Provide the (x, y) coordinate of the cell's center where the given text is located.  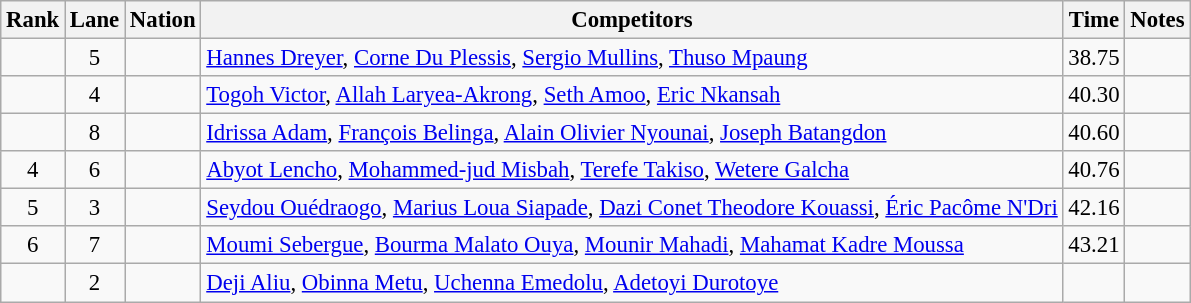
8 (95, 133)
Time (1094, 20)
Togoh Victor, Allah Laryea-Akrong, Seth Amoo, Eric Nkansah (632, 95)
Lane (95, 20)
Hannes Dreyer, Corne Du Plessis, Sergio Mullins, Thuso Mpaung (632, 58)
Deji Aliu, Obinna Metu, Uchenna Emedolu, Adetoyi Durotoye (632, 283)
Rank (33, 20)
40.30 (1094, 95)
42.16 (1094, 208)
Idrissa Adam, François Belinga, Alain Olivier Nyounai, Joseph Batangdon (632, 133)
Abyot Lencho, Mohammed-jud Misbah, Terefe Takiso, Wetere Galcha (632, 170)
7 (95, 245)
Seydou Ouédraogo, Marius Loua Siapade, Dazi Conet Theodore Kouassi, Éric Pacôme N'Dri (632, 208)
38.75 (1094, 58)
2 (95, 283)
Competitors (632, 20)
Nation (163, 20)
Notes (1158, 20)
3 (95, 208)
40.76 (1094, 170)
43.21 (1094, 245)
Moumi Sebergue, Bourma Malato Ouya, Mounir Mahadi, Mahamat Kadre Moussa (632, 245)
40.60 (1094, 133)
